Return the [x, y] coordinate for the center point of the cell that contains the specified text.  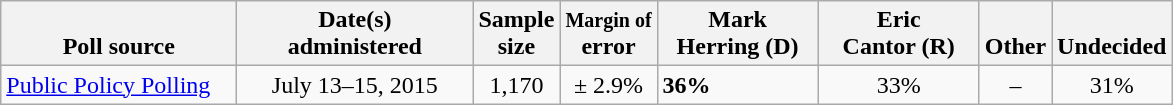
Undecided [1112, 34]
Poll source [119, 34]
July 13–15, 2015 [355, 85]
MarkHerring (D) [738, 34]
33% [898, 85]
1,170 [516, 85]
Other [1015, 34]
Margin oferror [608, 34]
Date(s)administered [355, 34]
36% [738, 85]
± 2.9% [608, 85]
Public Policy Polling [119, 85]
Samplesize [516, 34]
– [1015, 85]
31% [1112, 85]
EricCantor (R) [898, 34]
